Return the [X, Y] coordinate for the center point of the cell that contains the specified text.  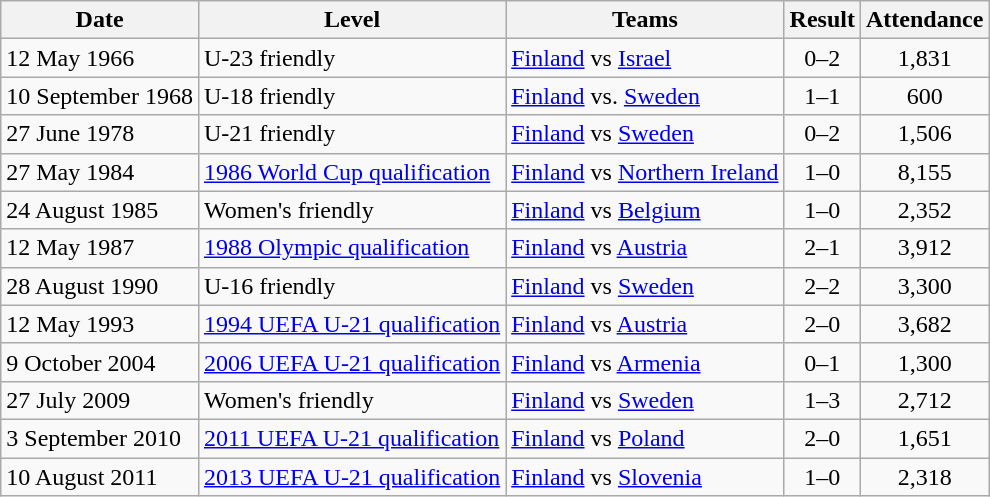
1994 UEFA U-21 qualification [352, 324]
1,831 [924, 58]
2–2 [822, 286]
2,352 [924, 210]
27 June 1978 [100, 134]
U-23 friendly [352, 58]
Finland vs Israel [645, 58]
2,318 [924, 477]
1,506 [924, 134]
12 May 1987 [100, 248]
2,712 [924, 400]
U-18 friendly [352, 96]
9 October 2004 [100, 362]
Attendance [924, 20]
1–1 [822, 96]
Finland vs Poland [645, 438]
1,300 [924, 362]
24 August 1985 [100, 210]
27 May 1984 [100, 172]
10 August 2011 [100, 477]
1988 Olympic qualification [352, 248]
1–3 [822, 400]
12 May 1966 [100, 58]
3 September 2010 [100, 438]
600 [924, 96]
Date [100, 20]
27 July 2009 [100, 400]
Finland vs Northern Ireland [645, 172]
Teams [645, 20]
8,155 [924, 172]
2006 UEFA U-21 qualification [352, 362]
0–1 [822, 362]
3,682 [924, 324]
28 August 1990 [100, 286]
1,651 [924, 438]
U-21 friendly [352, 134]
Finland vs. Sweden [645, 96]
2–1 [822, 248]
1986 World Cup qualification [352, 172]
U-16 friendly [352, 286]
Finland vs Slovenia [645, 477]
Result [822, 20]
Finland vs Belgium [645, 210]
Finland vs Armenia [645, 362]
3,300 [924, 286]
3,912 [924, 248]
Level [352, 20]
10 September 1968 [100, 96]
2013 UEFA U-21 qualification [352, 477]
12 May 1993 [100, 324]
2011 UEFA U-21 qualification [352, 438]
